For the text-containing cell, return its midpoint in [x, y] coordinate format. 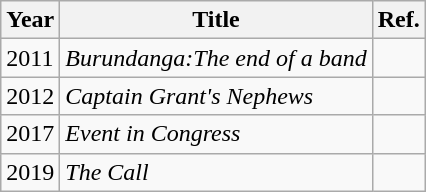
Burundanga:The end of a band [216, 58]
2011 [30, 58]
2019 [30, 172]
2012 [30, 96]
The Call [216, 172]
Event in Congress [216, 134]
Title [216, 20]
2017 [30, 134]
Captain Grant's Nephews [216, 96]
Ref. [398, 20]
Year [30, 20]
